Search for the cell housing the specified text and yield its (x, y) center coordinate. 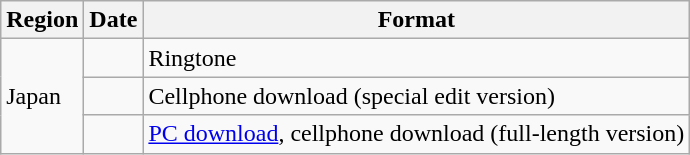
Date (114, 20)
Format (416, 20)
Cellphone download (special edit version) (416, 96)
Ringtone (416, 58)
PC download, cellphone download (full-length version) (416, 134)
Japan (42, 96)
Region (42, 20)
